For the text-containing cell, return its midpoint in [x, y] coordinate format. 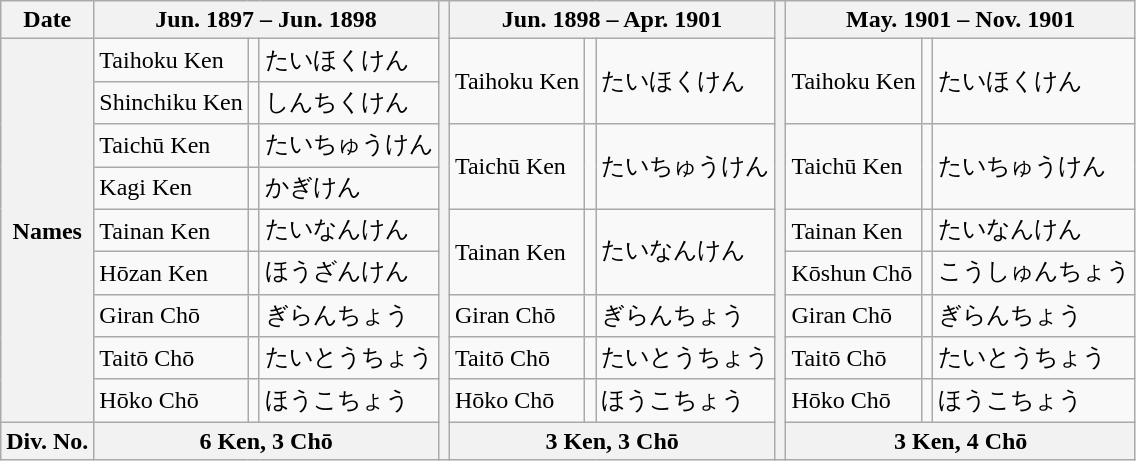
かぎけん [348, 188]
Names [48, 230]
Div. No. [48, 441]
Kagi Ken [171, 188]
3 Ken, 4 Chō [960, 441]
6 Ken, 3 Chō [266, 441]
Hōzan Ken [171, 274]
こうしゅんちょう [1034, 274]
Jun. 1898 – Apr. 1901 [612, 20]
Jun. 1897 – Jun. 1898 [266, 20]
3 Ken, 3 Chō [612, 441]
May. 1901 – Nov. 1901 [960, 20]
Shinchiku Ken [171, 102]
Kōshun Chō [854, 274]
Date [48, 20]
ほうざんけん [348, 274]
しんちくけん [348, 102]
